Search for the cell housing the specified text and yield its (x, y) center coordinate. 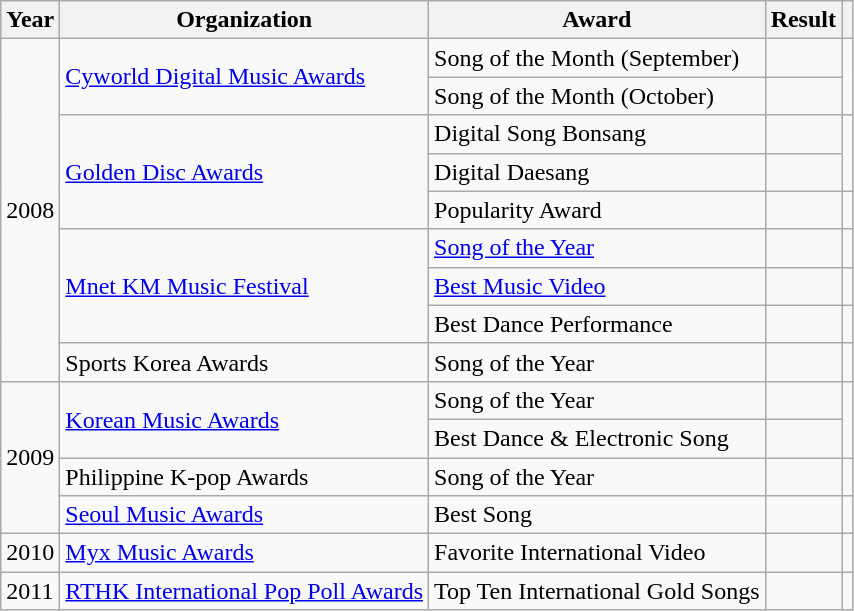
Cyworld Digital Music Awards (244, 77)
2008 (30, 210)
Seoul Music Awards (244, 515)
Award (598, 20)
Organization (244, 20)
Philippine K-pop Awards (244, 477)
Korean Music Awards (244, 419)
Year (30, 20)
2009 (30, 457)
Digital Song Bonsang (598, 134)
Best Dance & Electronic Song (598, 438)
Sports Korea Awards (244, 362)
Best Music Video (598, 286)
Favorite International Video (598, 553)
2011 (30, 591)
Golden Disc Awards (244, 172)
Top Ten International Gold Songs (598, 591)
RTHK International Pop Poll Awards (244, 591)
Popularity Award (598, 210)
Song of the Month (October) (598, 96)
Best Song (598, 515)
Result (803, 20)
Mnet KM Music Festival (244, 286)
Myx Music Awards (244, 553)
Digital Daesang (598, 172)
Song of the Month (September) (598, 58)
Best Dance Performance (598, 324)
2010 (30, 553)
